For the text-containing cell, return its midpoint in (X, Y) coordinate format. 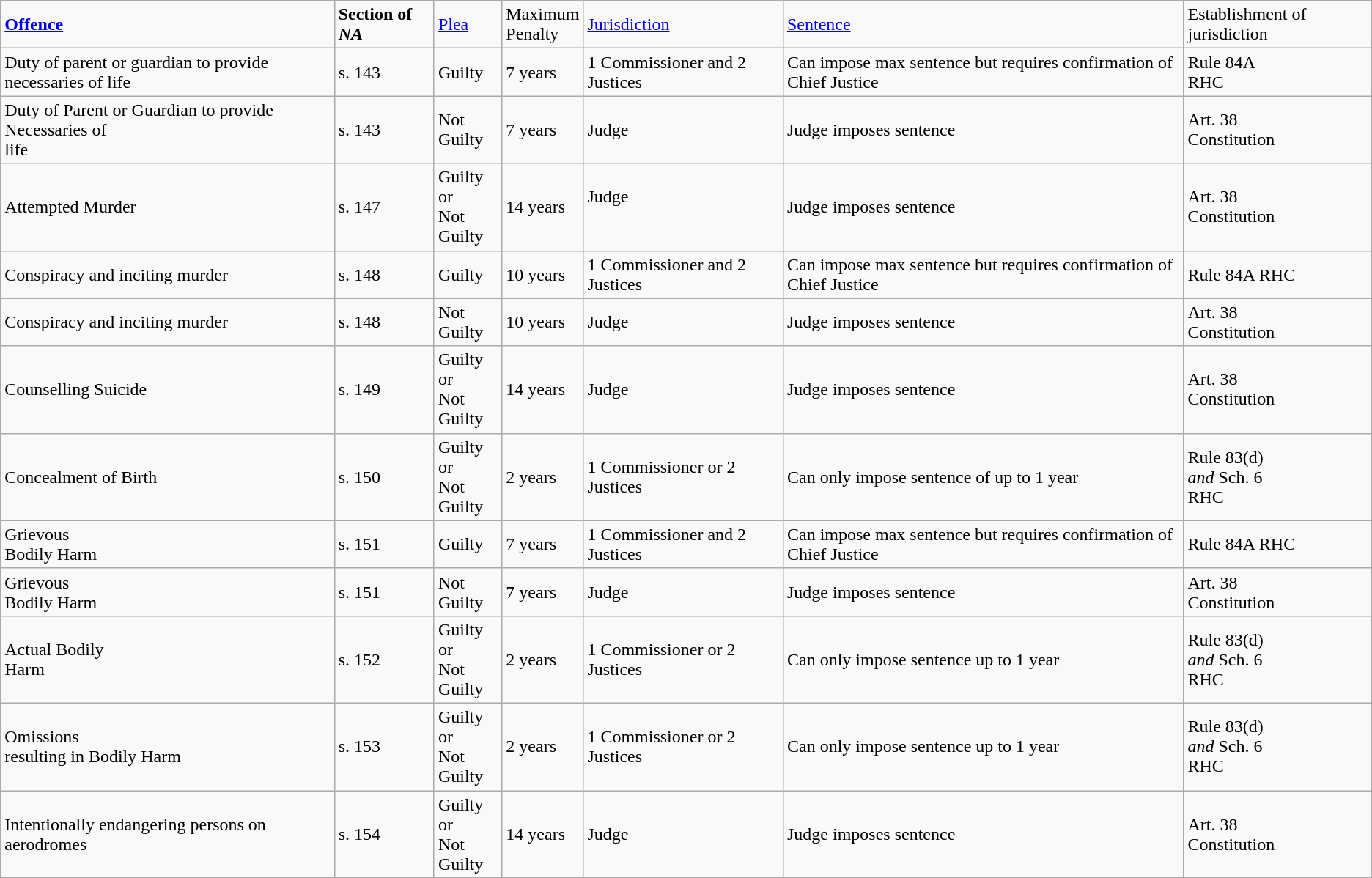
s. 152 (384, 660)
Jurisdiction (683, 25)
Rule 84ARHC (1277, 72)
s. 147 (384, 207)
s. 149 (384, 390)
Plea (468, 25)
Omissionsresulting in Bodily Harm (167, 746)
s. 150 (384, 476)
Attempted Murder (167, 207)
MaximumPenalty (542, 25)
Actual BodilyHarm (167, 660)
Can only impose sentence of up to 1 year (983, 476)
Intentionally endangering persons on aerodromes (167, 834)
Offence (167, 25)
Section of NA (384, 25)
s. 154 (384, 834)
s. 153 (384, 746)
Duty of Parent or Guardian to provide Necessaries oflife (167, 130)
Duty of parent or guardian to provide necessaries of life (167, 72)
Counselling Suicide (167, 390)
Sentence (983, 25)
Concealment of Birth (167, 476)
Establishment of jurisdiction (1277, 25)
